Extract the [x, y] coordinate from the center of the cell holding the provided text.  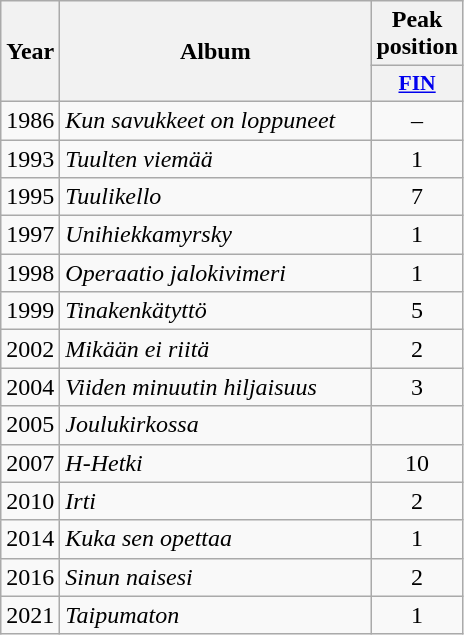
2021 [30, 615]
– [417, 120]
Mikään ei riitä [216, 349]
Peak position [417, 34]
Album [216, 52]
FIN [417, 84]
3 [417, 387]
1998 [30, 273]
Kuka sen opettaa [216, 539]
2002 [30, 349]
1993 [30, 159]
2010 [30, 501]
2016 [30, 577]
H-Hetki [216, 463]
Taipumaton [216, 615]
Joulukirkossa [216, 425]
Tuulten viemää [216, 159]
Unihiekkamyrsky [216, 235]
1986 [30, 120]
Viiden minuutin hiljaisuus [216, 387]
1995 [30, 197]
1999 [30, 311]
2007 [30, 463]
Kun savukkeet on loppuneet [216, 120]
2004 [30, 387]
Operaatio jalokivimeri [216, 273]
2005 [30, 425]
10 [417, 463]
1997 [30, 235]
Tinakenkätyttö [216, 311]
Tuulikello [216, 197]
Irti [216, 501]
5 [417, 311]
2014 [30, 539]
7 [417, 197]
Year [30, 52]
Sinun naisesi [216, 577]
